Locate the cell with the specified text and output its (x, y) center coordinate. 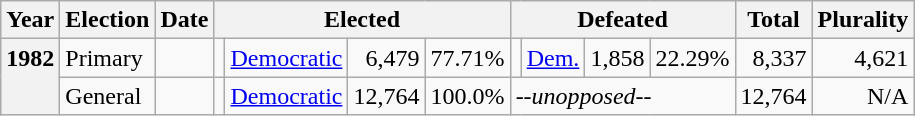
1982 (30, 77)
Primary (108, 58)
77.71% (468, 58)
8,337 (774, 58)
1,858 (618, 58)
Date (184, 20)
6,479 (386, 58)
Election (108, 20)
100.0% (468, 96)
Plurality (863, 20)
22.29% (692, 58)
Elected (362, 20)
--unopposed-- (622, 96)
General (108, 96)
Year (30, 20)
Total (774, 20)
N/A (863, 96)
4,621 (863, 58)
Defeated (622, 20)
Dem. (553, 58)
